For the text-containing cell, return its midpoint in (x, y) coordinate format. 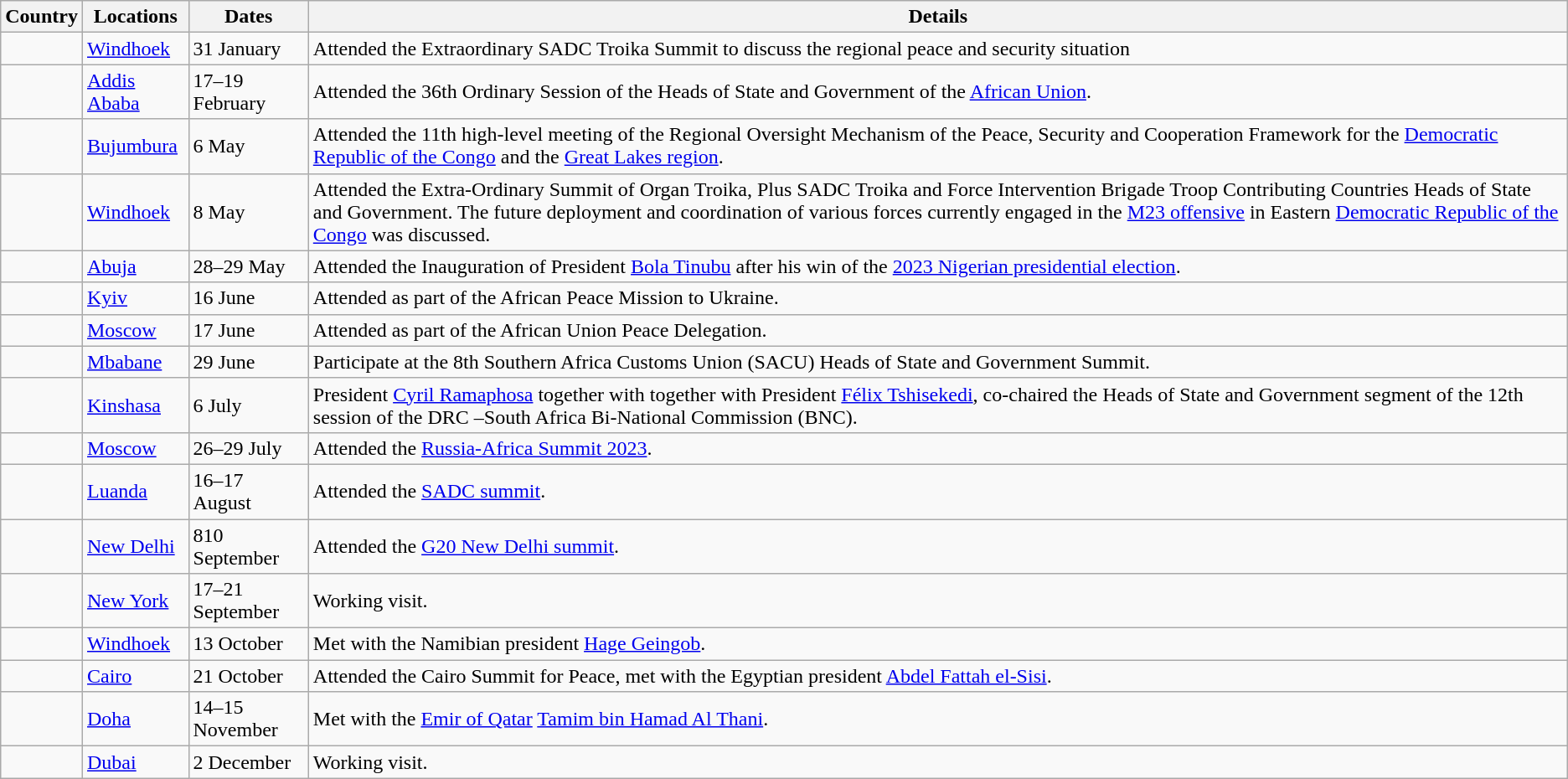
29 June (248, 362)
16 June (248, 298)
Dubai (136, 762)
Attended the Russia-Africa Summit 2023. (938, 448)
Attended as part of the African Union Peace Delegation. (938, 330)
26–29 July (248, 448)
31 January (248, 49)
Met with the Namibian president Hage Geingob. (938, 644)
Mbabane (136, 362)
810 September (248, 546)
28–29 May (248, 266)
8 May (248, 212)
Dates (248, 17)
Participate at the 8th Southern Africa Customs Union (SACU) Heads of State and Government Summit. (938, 362)
Attended as part of the African Peace Mission to Ukraine. (938, 298)
Cairo (136, 676)
14–15 November (248, 719)
Kinshasa (136, 405)
Abuja (136, 266)
Doha (136, 719)
17–21 September (248, 601)
Luanda (136, 491)
2 December (248, 762)
Attended the G20 New Delhi summit. (938, 546)
Details (938, 17)
6 May (248, 146)
21 October (248, 676)
Attended the Extraordinary SADC Troika Summit to discuss the regional peace and security situation (938, 49)
Kyiv (136, 298)
Bujumbura (136, 146)
Attended the Cairo Summit for Peace, met with the Egyptian president Abdel Fattah el-Sisi. (938, 676)
Addis Ababa (136, 92)
Attended the SADC summit. (938, 491)
Met with the Emir of Qatar Tamim bin Hamad Al Thani. (938, 719)
Locations (136, 17)
Country (42, 17)
Attended the Inauguration of President Bola Tinubu after his win of the 2023 Nigerian presidential election. (938, 266)
17 June (248, 330)
New York (136, 601)
13 October (248, 644)
Attended the 36th Ordinary Session of the Heads of State and Government of the African Union. (938, 92)
17–19 February (248, 92)
16–17 August (248, 491)
New Delhi (136, 546)
6 July (248, 405)
